For the text-containing cell, return its midpoint in [X, Y] coordinate format. 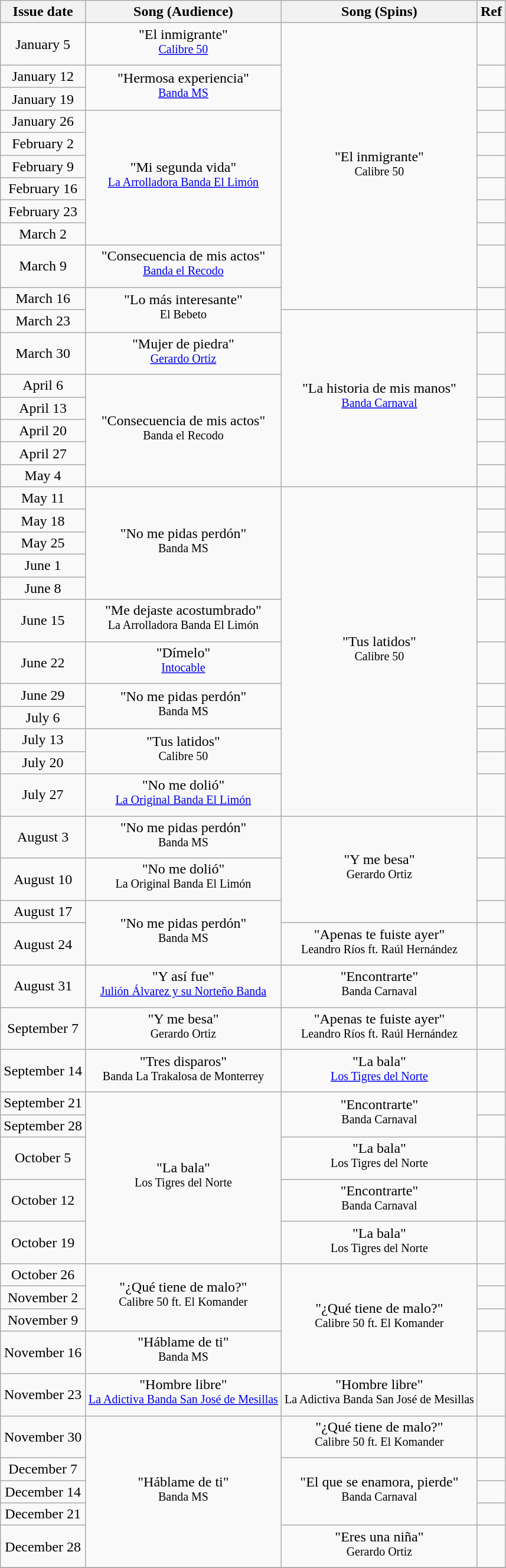
May 11 [43, 498]
September 7 [43, 1029]
July 6 [43, 718]
February 2 [43, 144]
September 28 [43, 1126]
December 21 [43, 1514]
May 25 [43, 543]
"Mi segunda vida"La Arrolladora Banda El Limón [183, 177]
November 30 [43, 1437]
November 16 [43, 1352]
October 12 [43, 1201]
February 9 [43, 167]
August 31 [43, 986]
August 10 [43, 879]
November 9 [43, 1320]
July 13 [43, 740]
June 8 [43, 588]
"Tres disparos"Banda La Trakalosa de Monterrey [183, 1071]
August 17 [43, 912]
October 5 [43, 1158]
June 1 [43, 566]
August 3 [43, 837]
June 15 [43, 621]
September 21 [43, 1103]
April 13 [43, 408]
March 2 [43, 234]
"Lo más interesante"El Bebeto [183, 309]
September 14 [43, 1071]
February 23 [43, 211]
December 28 [43, 1547]
February 16 [43, 189]
March 23 [43, 321]
October 26 [43, 1275]
January 19 [43, 99]
January 12 [43, 76]
April 6 [43, 386]
"El que se enamora, pierde"Banda Carnaval [379, 1492]
March 30 [43, 354]
November 23 [43, 1395]
"Y así fue"Julión Álvarez y su Norteño Banda [183, 986]
"Dímelo"Intocable [183, 663]
March 16 [43, 298]
November 2 [43, 1298]
May 4 [43, 475]
July 27 [43, 795]
June 22 [43, 663]
"Eres una niña"Gerardo Ortiz [379, 1547]
December 14 [43, 1492]
Song (Audience) [183, 12]
March 9 [43, 266]
June 29 [43, 695]
"Hermosa experiencia"Banda MS [183, 87]
Ref [491, 12]
April 27 [43, 453]
December 7 [43, 1469]
"Me dejaste acostumbrado"La Arrolladora Banda El Limón [183, 621]
October 19 [43, 1243]
January 5 [43, 44]
"La historia de mis manos"Banda Carnaval [379, 398]
August 24 [43, 944]
Issue date [43, 12]
Song (Spins) [379, 12]
"Mujer de piedra"Gerardo Ortiz [183, 354]
April 20 [43, 431]
May 18 [43, 520]
July 20 [43, 762]
January 26 [43, 121]
